Capture the cell that displays the provided text and extract its [x, y] central coordinate. 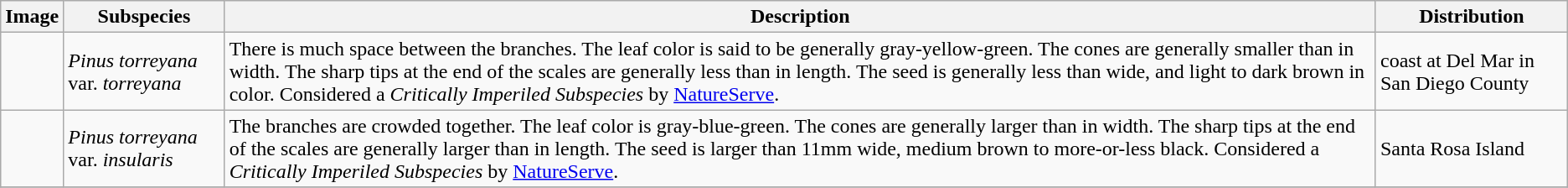
Santa Rosa Island [1471, 149]
Subspecies [144, 17]
coast at Del Mar in San Diego County [1471, 71]
Distribution [1471, 17]
Pinus torreyana var. torreyana [144, 71]
Image [32, 17]
Pinus torreyana var. insularis [144, 149]
Description [800, 17]
